Provide the (X, Y) coordinate of the cell's center where the given text is located.  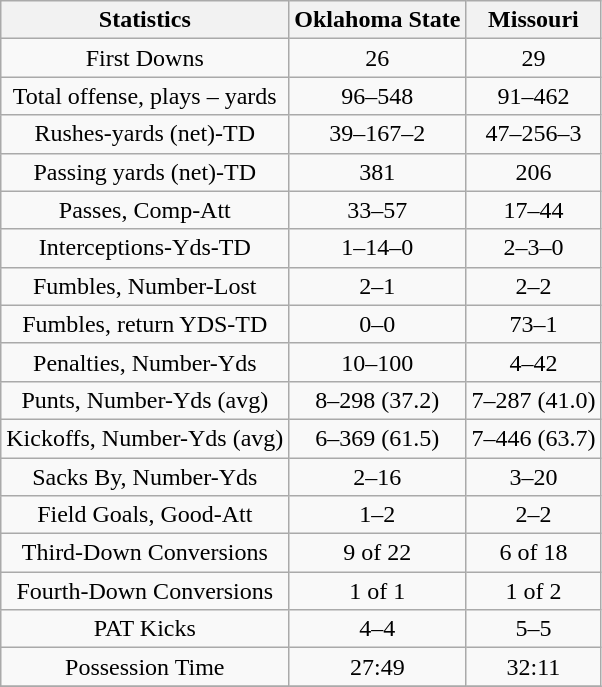
4–42 (534, 362)
29 (534, 58)
Passing yards (net)-TD (145, 172)
Possession Time (145, 667)
Field Goals, Good-Att (145, 515)
Kickoffs, Number-Yds (avg) (145, 438)
Statistics (145, 20)
Passes, Comp-Att (145, 210)
Interceptions-Yds-TD (145, 248)
1–2 (378, 515)
6–369 (61.5) (378, 438)
7–446 (63.7) (534, 438)
4–4 (378, 629)
206 (534, 172)
10–100 (378, 362)
5–5 (534, 629)
Total offense, plays – yards (145, 96)
91–462 (534, 96)
0–0 (378, 324)
39–167–2 (378, 134)
27:49 (378, 667)
32:11 (534, 667)
Missouri (534, 20)
381 (378, 172)
47–256–3 (534, 134)
6 of 18 (534, 553)
96–548 (378, 96)
2–1 (378, 286)
Fumbles, Number-Lost (145, 286)
Rushes-yards (net)-TD (145, 134)
2–3–0 (534, 248)
1–14–0 (378, 248)
26 (378, 58)
33–57 (378, 210)
Penalties, Number-Yds (145, 362)
1 of 2 (534, 591)
1 of 1 (378, 591)
9 of 22 (378, 553)
Oklahoma State (378, 20)
73–1 (534, 324)
7–287 (41.0) (534, 400)
First Downs (145, 58)
Third-Down Conversions (145, 553)
3–20 (534, 477)
8–298 (37.2) (378, 400)
Fumbles, return YDS-TD (145, 324)
Sacks By, Number-Yds (145, 477)
17–44 (534, 210)
Fourth-Down Conversions (145, 591)
2–16 (378, 477)
Punts, Number-Yds (avg) (145, 400)
PAT Kicks (145, 629)
